Identify which cell holds the provided text, then report its (x, y) central coordinate. 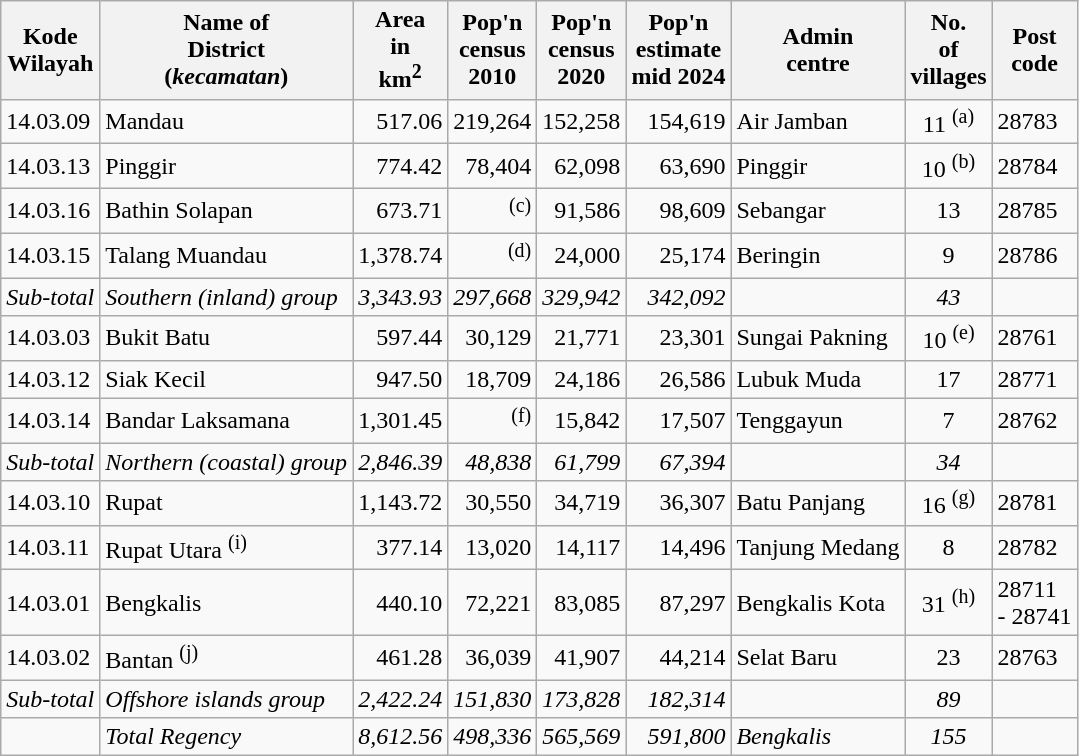
Sebangar (818, 210)
14.03.02 (50, 658)
Admin centre (818, 50)
1,301.45 (400, 420)
461.28 (400, 658)
44,214 (678, 658)
14,496 (678, 548)
26,586 (678, 379)
8,612.56 (400, 737)
13 (948, 210)
329,942 (582, 297)
591,800 (678, 737)
28781 (1034, 504)
Kode Wilayah (50, 50)
1,143.72 (400, 504)
673.71 (400, 210)
297,668 (492, 297)
14.03.13 (50, 166)
67,394 (678, 462)
Talang Muandau (226, 256)
Postcode (1034, 50)
Lubuk Muda (818, 379)
154,619 (678, 122)
28761 (1034, 338)
63,690 (678, 166)
342,092 (678, 297)
24,186 (582, 379)
Total Regency (226, 737)
3,343.93 (400, 297)
14,117 (582, 548)
14.03.09 (50, 122)
377.14 (400, 548)
28786 (1034, 256)
Northern (coastal) group (226, 462)
41,907 (582, 658)
87,297 (678, 602)
98,609 (678, 210)
30,550 (492, 504)
10 (b) (948, 166)
2,422.24 (400, 699)
Pop'nestimatemid 2024 (678, 50)
28783 (1034, 122)
9 (948, 256)
83,085 (582, 602)
18,709 (492, 379)
13,020 (492, 548)
Tanjung Medang (818, 548)
14.03.03 (50, 338)
14.03.14 (50, 420)
16 (g) (948, 504)
28711- 28741 (1034, 602)
Pop'ncensus2010 (492, 50)
31 (h) (948, 602)
155 (948, 737)
Selat Baru (818, 658)
Bantan (j) (226, 658)
8 (948, 548)
28782 (1034, 548)
23 (948, 658)
517.06 (400, 122)
947.50 (400, 379)
Batu Panjang (818, 504)
Sungai Pakning (818, 338)
34 (948, 462)
36,307 (678, 504)
Pop'ncensus2020 (582, 50)
Bandar Laksamana (226, 420)
Rupat Utara (i) (226, 548)
565,569 (582, 737)
28784 (1034, 166)
28763 (1034, 658)
14.03.01 (50, 602)
14.03.12 (50, 379)
61,799 (582, 462)
28771 (1034, 379)
28762 (1034, 420)
36,039 (492, 658)
Tenggayun (818, 420)
17 (948, 379)
43 (948, 297)
24,000 (582, 256)
152,258 (582, 122)
14.03.10 (50, 504)
Air Jamban (818, 122)
7 (948, 420)
91,586 (582, 210)
15,842 (582, 420)
89 (948, 699)
10 (e) (948, 338)
62,098 (582, 166)
14.03.11 (50, 548)
Bukit Batu (226, 338)
Bengkalis Kota (818, 602)
No.ofvillages (948, 50)
440.10 (400, 602)
78,404 (492, 166)
Mandau (226, 122)
173,828 (582, 699)
48,838 (492, 462)
11 (a) (948, 122)
(c) (492, 210)
Offshore islands group (226, 699)
72,221 (492, 602)
21,771 (582, 338)
34,719 (582, 504)
151,830 (492, 699)
2,846.39 (400, 462)
Area in km2 (400, 50)
23,301 (678, 338)
219,264 (492, 122)
774.42 (400, 166)
597.44 (400, 338)
Beringin (818, 256)
182,314 (678, 699)
17,507 (678, 420)
498,336 (492, 737)
1,378.74 (400, 256)
25,174 (678, 256)
Siak Kecil (226, 379)
Name ofDistrict(kecamatan) (226, 50)
14.03.15 (50, 256)
Bathin Solapan (226, 210)
Rupat (226, 504)
(f) (492, 420)
(d) (492, 256)
30,129 (492, 338)
28785 (1034, 210)
Southern (inland) group (226, 297)
14.03.16 (50, 210)
